Return [x, y] of the center of cell containing provided text 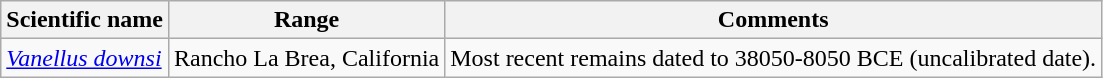
Scientific name [85, 20]
Vanellus downsi [85, 58]
Range [306, 20]
Most recent remains dated to 38050-8050 BCE (uncalibrated date). [774, 58]
Rancho La Brea, California [306, 58]
Comments [774, 20]
